Find where the given text appears and provide that cell's center as [X, Y] coordinate. 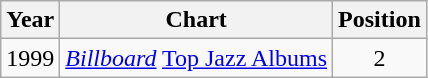
Billboard Top Jazz Albums [196, 58]
1999 [30, 58]
Position [380, 20]
Year [30, 20]
2 [380, 58]
Chart [196, 20]
